Locate the cell with the specified text and output its (x, y) center coordinate. 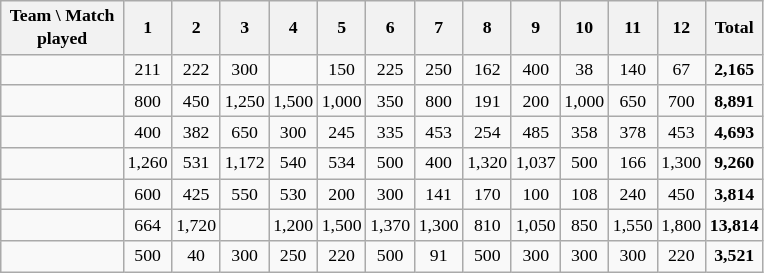
225 (390, 70)
850 (584, 226)
1,320 (488, 162)
141 (438, 194)
1,172 (244, 162)
11 (632, 28)
Team \ Match played (62, 28)
1,800 (682, 226)
485 (536, 132)
350 (390, 100)
6 (390, 28)
664 (148, 226)
240 (632, 194)
2,165 (734, 70)
1,370 (390, 226)
2 (196, 28)
378 (632, 132)
1,037 (536, 162)
10 (584, 28)
191 (488, 100)
425 (196, 194)
600 (148, 194)
358 (584, 132)
Total (734, 28)
531 (196, 162)
4,693 (734, 132)
166 (632, 162)
1,720 (196, 226)
8 (488, 28)
534 (342, 162)
530 (294, 194)
108 (584, 194)
3,814 (734, 194)
700 (682, 100)
1,260 (148, 162)
1,550 (632, 226)
382 (196, 132)
67 (682, 70)
1,250 (244, 100)
12 (682, 28)
8,891 (734, 100)
810 (488, 226)
100 (536, 194)
1,050 (536, 226)
1,200 (294, 226)
1 (148, 28)
9 (536, 28)
140 (632, 70)
40 (196, 256)
335 (390, 132)
170 (488, 194)
9,260 (734, 162)
4 (294, 28)
38 (584, 70)
211 (148, 70)
7 (438, 28)
550 (244, 194)
245 (342, 132)
3 (244, 28)
5 (342, 28)
162 (488, 70)
13,814 (734, 226)
91 (438, 256)
3,521 (734, 256)
540 (294, 162)
222 (196, 70)
254 (488, 132)
150 (342, 70)
